For the text-containing cell, return its midpoint in [x, y] coordinate format. 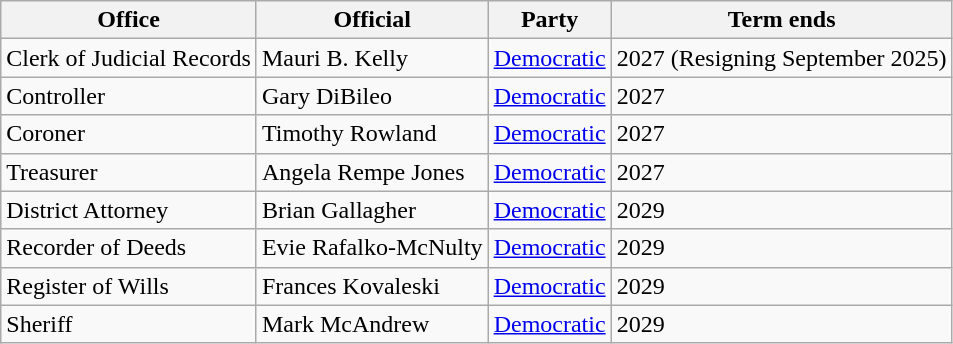
Party [550, 20]
Sheriff [129, 324]
Office [129, 20]
Clerk of Judicial Records [129, 58]
Controller [129, 96]
Mark McAndrew [372, 324]
Treasurer [129, 172]
Frances Kovaleski [372, 286]
District Attorney [129, 210]
Recorder of Deeds [129, 248]
Coroner [129, 134]
Angela Rempe Jones [372, 172]
Mauri B. Kelly [372, 58]
Term ends [782, 20]
Brian Gallagher [372, 210]
Official [372, 20]
Gary DiBileo [372, 96]
Register of Wills [129, 286]
Timothy Rowland [372, 134]
Evie Rafalko-McNulty [372, 248]
2027 (Resigning September 2025) [782, 58]
